Output the (x, y) coordinate of the center of the cell containing the given text.  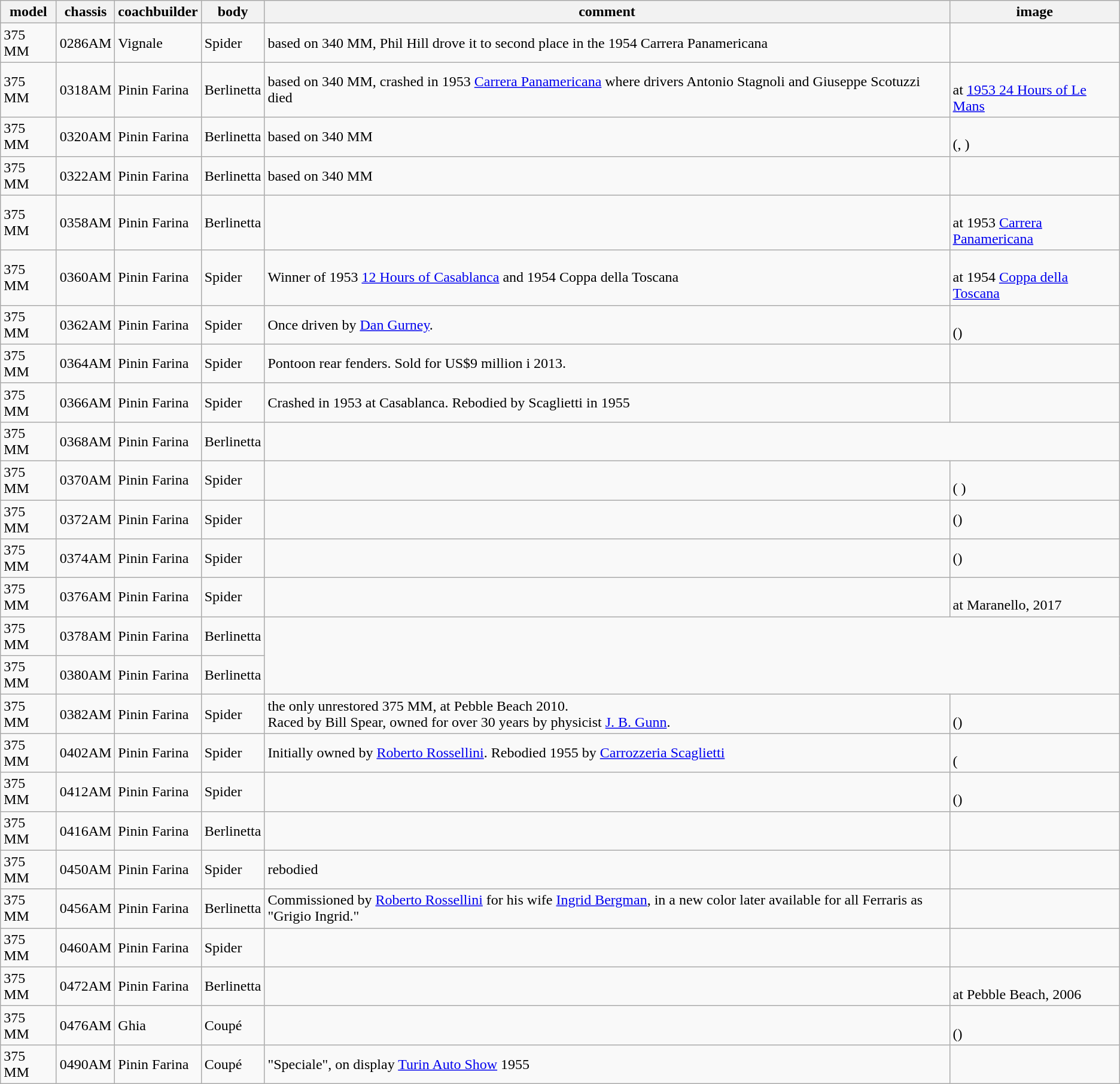
rebodied (607, 870)
0412AM (86, 792)
at 1953 24 Hours of Le Mans (1034, 90)
0456AM (86, 908)
at Pebble Beach, 2006 (1034, 986)
0372AM (86, 519)
0366AM (86, 402)
based on 340 MM, crashed in 1953 Carrera Panamericana where drivers Antonio Stagnoli and Giuseppe Scotuzzi died (607, 90)
0472AM (86, 986)
( ) (1034, 480)
Once driven by Dan Gurney. (607, 324)
the only unrestored 375 MM, at Pebble Beach 2010.Raced by Bill Spear, owned for over 30 years by physicist J. B. Gunn. (607, 714)
Crashed in 1953 at Casablanca. Rebodied by Scaglietti in 1955 (607, 402)
Vignale (158, 43)
"Speciale", on display Turin Auto Show 1955 (607, 1064)
( (1034, 753)
Initially owned by Roberto Rossellini. Rebodied 1955 by Carrozzeria Scaglietti (607, 753)
0402AM (86, 753)
0370AM (86, 480)
chassis (86, 12)
0320AM (86, 136)
Ghia (158, 1025)
0460AM (86, 948)
0374AM (86, 559)
0322AM (86, 176)
Pontoon rear fenders. Sold for US$9 million i 2013. (607, 364)
0416AM (86, 830)
Commissioned by Roberto Rossellini for his wife Ingrid Bergman, in a new color later available for all Ferraris as "Grigio Ingrid." (607, 908)
0380AM (86, 675)
0382AM (86, 714)
body (233, 12)
image (1034, 12)
0318AM (86, 90)
0490AM (86, 1064)
based on 340 MM, Phil Hill drove it to second place in the 1954 Carrera Panamericana (607, 43)
0368AM (86, 441)
at 1953 Carrera Panamericana (1034, 223)
comment (607, 12)
0364AM (86, 364)
0476AM (86, 1025)
0450AM (86, 870)
0286AM (86, 43)
0376AM (86, 597)
0360AM (86, 278)
(, ) (1034, 136)
coachbuilder (158, 12)
at Maranello, 2017 (1034, 597)
0378AM (86, 637)
Winner of 1953 12 Hours of Casablanca and 1954 Coppa della Toscana (607, 278)
at 1954 Coppa della Toscana (1034, 278)
0362AM (86, 324)
0358AM (86, 223)
model (29, 12)
